Scan for the cell matching the given text and deliver its [X, Y] coordinate at center. 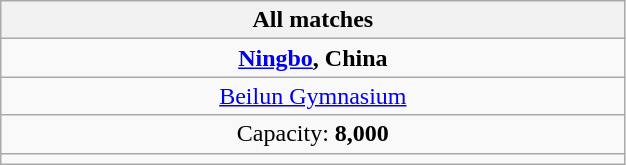
Capacity: 8,000 [313, 134]
All matches [313, 20]
Ningbo, China [313, 58]
Beilun Gymnasium [313, 96]
